From the cell containing the given text, extract its center point as [x, y] coordinate. 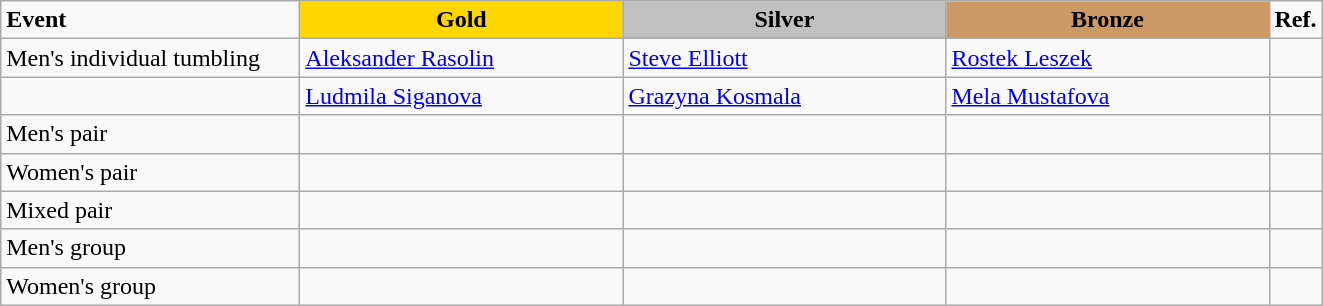
Ludmila Siganova [462, 96]
Aleksander Rasolin [462, 58]
Women's group [150, 286]
Ref. [1296, 20]
Men's individual tumbling [150, 58]
Men's group [150, 248]
Women's pair [150, 172]
Steve Elliott [784, 58]
Gold [462, 20]
Mela Mustafova [1108, 96]
Event [150, 20]
Grazyna Kosmala [784, 96]
Mixed pair [150, 210]
Rostek Leszek [1108, 58]
Silver [784, 20]
Men's pair [150, 134]
Bronze [1108, 20]
